Pinpoint the cell where the given text exists, returning its [X, Y] midpoint coordinate. 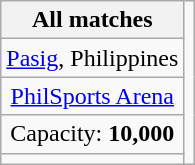
Capacity: 10,000 [92, 134]
All matches [92, 20]
Pasig, Philippines [92, 58]
PhilSports Arena [92, 96]
